Provide the [X, Y] coordinate of the cell's center where the given text is located.  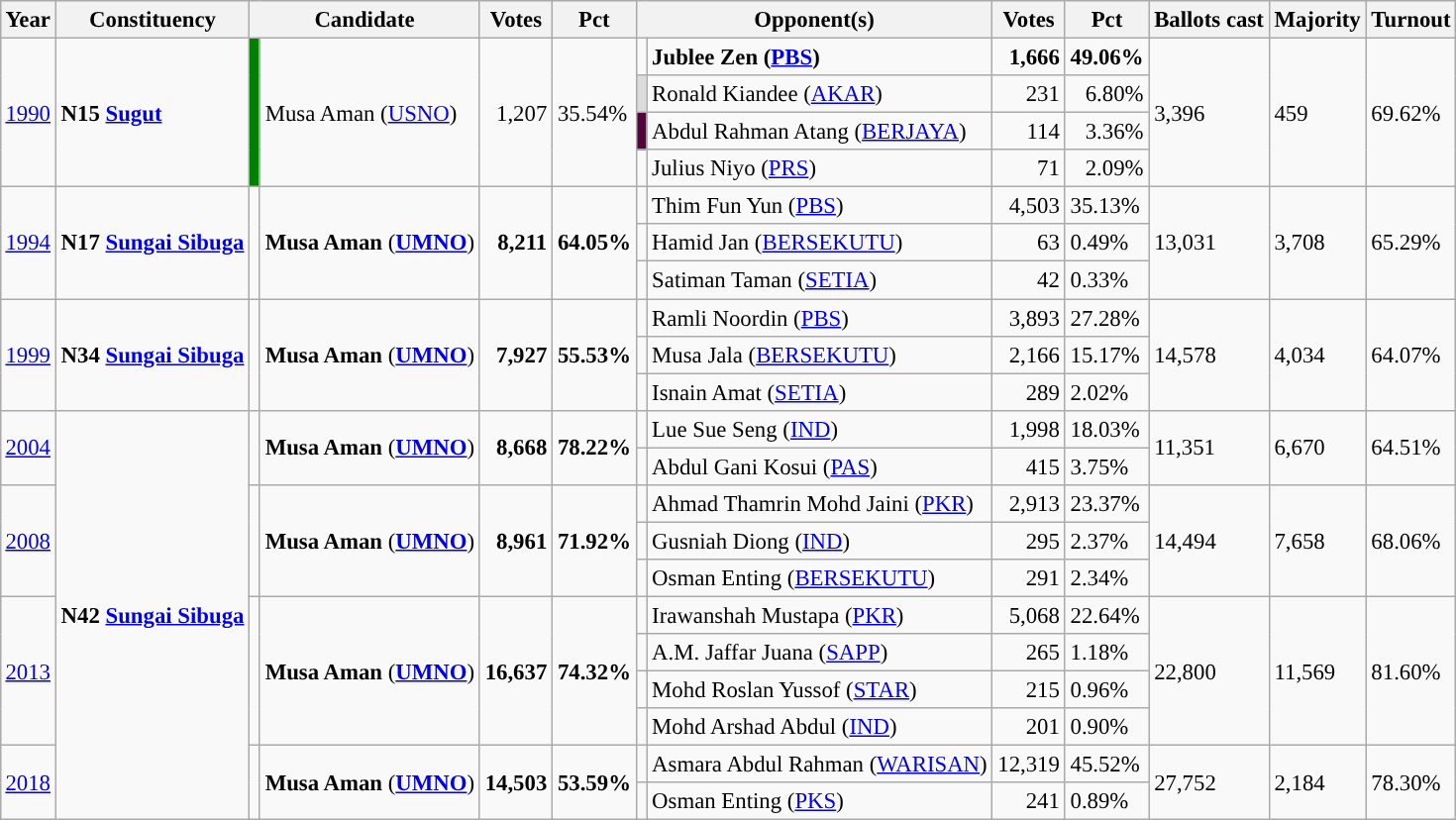
3,893 [1028, 318]
0.96% [1107, 689]
78.30% [1410, 782]
55.53% [594, 355]
Musa Jala (BERSEKUTU) [820, 355]
2,913 [1028, 503]
459 [1317, 112]
11,351 [1208, 448]
22,800 [1208, 670]
6,670 [1317, 448]
A.M. Jaffar Juana (SAPP) [820, 653]
63 [1028, 243]
291 [1028, 578]
Gusniah Diong (IND) [820, 541]
1999 [28, 355]
11,569 [1317, 670]
415 [1028, 466]
2008 [28, 541]
0.33% [1107, 280]
53.59% [594, 782]
8,961 [515, 541]
Asmara Abdul Rahman (WARISAN) [820, 765]
64.05% [594, 244]
215 [1028, 689]
3.75% [1107, 466]
0.49% [1107, 243]
Lue Sue Seng (IND) [820, 429]
2004 [28, 448]
201 [1028, 727]
1990 [28, 112]
0.90% [1107, 727]
Isnain Amat (SETIA) [820, 392]
265 [1028, 653]
64.51% [1410, 448]
71 [1028, 168]
7,927 [515, 355]
35.54% [594, 112]
Osman Enting (BERSEKUTU) [820, 578]
13,031 [1208, 244]
Ballots cast [1208, 20]
45.52% [1107, 765]
Osman Enting (PKS) [820, 801]
68.06% [1410, 541]
Satiman Taman (SETIA) [820, 280]
2.34% [1107, 578]
6.80% [1107, 94]
2018 [28, 782]
12,319 [1028, 765]
N34 Sungai Sibuga [153, 355]
241 [1028, 801]
69.62% [1410, 112]
2,166 [1028, 355]
18.03% [1107, 429]
Mohd Roslan Yussof (STAR) [820, 689]
22.64% [1107, 615]
42 [1028, 280]
27,752 [1208, 782]
Irawanshah Mustapa (PKR) [820, 615]
1,998 [1028, 429]
14,578 [1208, 355]
Ahmad Thamrin Mohd Jaini (PKR) [820, 503]
5,068 [1028, 615]
7,658 [1317, 541]
64.07% [1410, 355]
81.60% [1410, 670]
49.06% [1107, 56]
Opponent(s) [814, 20]
Constituency [153, 20]
1,207 [515, 112]
Ramli Noordin (PBS) [820, 318]
N42 Sungai Sibuga [153, 615]
23.37% [1107, 503]
3,396 [1208, 112]
1,666 [1028, 56]
4,034 [1317, 355]
2.09% [1107, 168]
Abdul Gani Kosui (PAS) [820, 466]
3,708 [1317, 244]
Thim Fun Yun (PBS) [820, 206]
Jublee Zen (PBS) [820, 56]
8,668 [515, 448]
Candidate [364, 20]
1.18% [1107, 653]
114 [1028, 132]
8,211 [515, 244]
35.13% [1107, 206]
Ronald Kiandee (AKAR) [820, 94]
Hamid Jan (BERSEKUTU) [820, 243]
Musa Aman (USNO) [369, 112]
3.36% [1107, 132]
231 [1028, 94]
Mohd Arshad Abdul (IND) [820, 727]
65.29% [1410, 244]
1994 [28, 244]
2013 [28, 670]
295 [1028, 541]
N17 Sungai Sibuga [153, 244]
Year [28, 20]
Turnout [1410, 20]
2,184 [1317, 782]
2.02% [1107, 392]
Julius Niyo (PRS) [820, 168]
289 [1028, 392]
71.92% [594, 541]
74.32% [594, 670]
Majority [1317, 20]
Abdul Rahman Atang (BERJAYA) [820, 132]
14,494 [1208, 541]
27.28% [1107, 318]
2.37% [1107, 541]
16,637 [515, 670]
78.22% [594, 448]
15.17% [1107, 355]
4,503 [1028, 206]
14,503 [515, 782]
N15 Sugut [153, 112]
0.89% [1107, 801]
